Pinpoint the cell where the given text exists, returning its (x, y) midpoint coordinate. 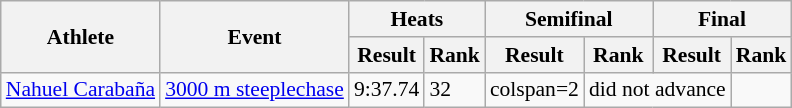
3000 m steeplechase (254, 90)
Heats (417, 19)
did not advance (658, 90)
colspan=2 (534, 90)
Final (722, 19)
9:37.74 (386, 90)
Athlete (80, 36)
Semifinal (569, 19)
32 (454, 90)
Event (254, 36)
Nahuel Carabaña (80, 90)
